Return the [x, y] coordinate for the center point of the cell that contains the specified text.  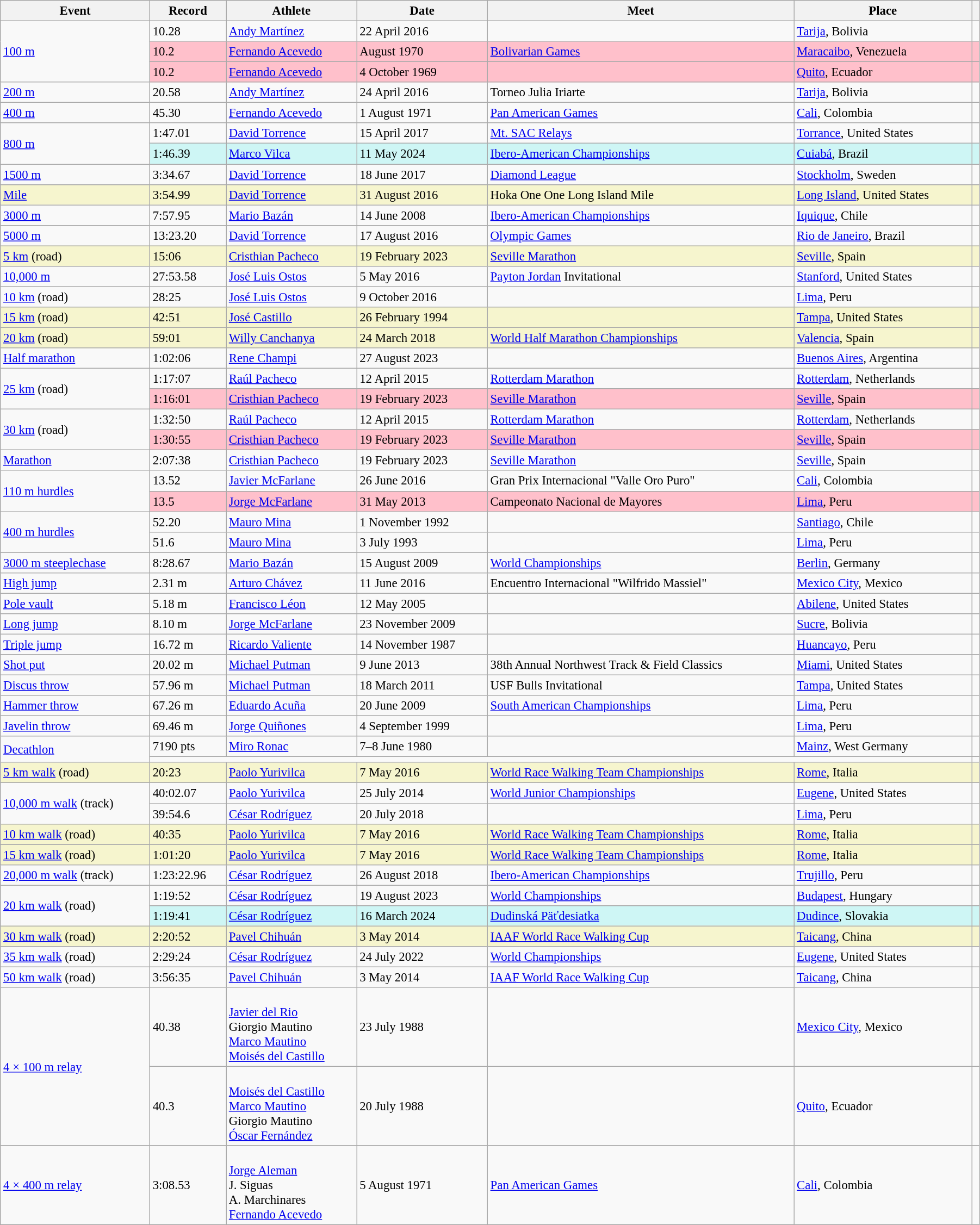
10 km (road) [75, 297]
25 km (road) [75, 389]
1:17:07 [188, 379]
Miro Ronac [291, 747]
Budapest, Hungary [883, 896]
August 1970 [422, 52]
24 March 2018 [422, 338]
7–8 June 1980 [422, 747]
3:56:35 [188, 977]
20.58 [188, 92]
39:54.6 [188, 814]
27 August 2023 [422, 358]
Jorge AlemanJ. SiguasA. MarchinaresFernando Acevedo [291, 1185]
8:28.67 [188, 563]
40:02.07 [188, 793]
Hammer throw [75, 706]
30 km walk (road) [75, 936]
3 July 1993 [422, 542]
Javier del RioGiorgio MautinoMarco MautinoMoisés del Castillo [291, 1027]
Date [422, 11]
11 May 2024 [422, 154]
Encuentro Internacional "Wilfrido Massiel" [641, 583]
Discus throw [75, 686]
57.96 m [188, 686]
13:23.20 [188, 235]
31 May 2013 [422, 501]
1:02:06 [188, 358]
Rio de Janeiro, Brazil [883, 235]
Long jump [75, 624]
Buenos Aires, Argentina [883, 358]
Maracaibo, Venezuela [883, 52]
Dudince, Slovakia [883, 916]
15 April 2017 [422, 133]
1:16:01 [188, 399]
52.20 [188, 522]
51.6 [188, 542]
Javier McFarlane [291, 481]
Meet [641, 11]
Shot put [75, 665]
Campeonato Nacional de Mayores [641, 501]
Marathon [75, 461]
20 km (road) [75, 338]
Torrance, United States [883, 133]
Valencia, Spain [883, 338]
Ricardo Valiente [291, 644]
5 August 1971 [422, 1185]
24 July 2022 [422, 957]
Mile [75, 195]
23 November 2009 [422, 624]
Olympic Games [641, 235]
Stockholm, Sweden [883, 175]
Pole vault [75, 604]
12 May 2005 [422, 604]
High jump [75, 583]
40:35 [188, 834]
19 August 2023 [422, 896]
1:32:50 [188, 420]
World Half Marathon Championships [641, 338]
Stanford, United States [883, 277]
20 km walk (road) [75, 906]
Mainz, West Germany [883, 747]
400 m hurdles [75, 532]
Moisés del CastilloMarco MautinoGiorgio MautinoÓscar Fernández [291, 1106]
2:20:52 [188, 936]
Sucre, Bolivia [883, 624]
Willy Canchanya [291, 338]
Marco Vilca [291, 154]
67.26 m [188, 706]
20,000 m walk (track) [75, 875]
Bolivarian Games [641, 52]
Athlete [291, 11]
Berlin, Germany [883, 563]
1 November 1992 [422, 522]
9 June 2013 [422, 665]
Arturo Chávez [291, 583]
South American Championships [641, 706]
13.5 [188, 501]
23 July 1988 [422, 1027]
Eduardo Acuña [291, 706]
45.30 [188, 113]
Mt. SAC Relays [641, 133]
7:57.95 [188, 215]
4 September 1999 [422, 726]
Decathlon [75, 749]
Event [75, 11]
26 February 1994 [422, 318]
3:34.67 [188, 175]
5 km (road) [75, 256]
800 m [75, 144]
14 November 1987 [422, 644]
Miami, United States [883, 665]
Record [188, 11]
31 August 2016 [422, 195]
15 km walk (road) [75, 855]
100 m [75, 52]
110 m hurdles [75, 492]
20 July 1988 [422, 1106]
Long Island, United States [883, 195]
59:01 [188, 338]
30 km (road) [75, 430]
8.10 m [188, 624]
10.28 [188, 32]
26 August 2018 [422, 875]
20 June 2009 [422, 706]
2.31 m [188, 583]
Hoka One One Long Island Mile [641, 195]
38th Annual Northwest Track & Field Classics [641, 665]
Santiago, Chile [883, 522]
15 August 2009 [422, 563]
3000 m steeplechase [75, 563]
1:01:20 [188, 855]
25 July 2014 [422, 793]
1:19:52 [188, 896]
18 March 2011 [422, 686]
5.18 m [188, 604]
3:08.53 [188, 1185]
3:54.99 [188, 195]
16 March 2024 [422, 916]
400 m [75, 113]
1:30:55 [188, 440]
7190 pts [188, 747]
27:53.58 [188, 277]
Huancayo, Peru [883, 644]
26 June 2016 [422, 481]
Torneo Julia Iriarte [641, 92]
13.52 [188, 481]
22 April 2016 [422, 32]
20.02 m [188, 665]
10 km walk (road) [75, 834]
USF Bulls Invitational [641, 686]
15:06 [188, 256]
1:19:41 [188, 916]
4 October 1969 [422, 72]
Cuiabá, Brazil [883, 154]
1:46.39 [188, 154]
José Castillo [291, 318]
11 June 2016 [422, 583]
14 June 2008 [422, 215]
Place [883, 11]
1 August 1971 [422, 113]
24 April 2016 [422, 92]
9 October 2016 [422, 297]
5 May 2016 [422, 277]
World Junior Championships [641, 793]
Dudinská Päťdesiatka [641, 916]
200 m [75, 92]
15 km (road) [75, 318]
Gran Prix Internacional "Valle Oro Puro" [641, 481]
Half marathon [75, 358]
5000 m [75, 235]
Abilene, United States [883, 604]
40.3 [188, 1106]
4 × 400 m relay [75, 1185]
Javelin throw [75, 726]
Trujillo, Peru [883, 875]
42:51 [188, 318]
Triple jump [75, 644]
Diamond League [641, 175]
18 June 2017 [422, 175]
10,000 m walk (track) [75, 804]
2:29:24 [188, 957]
1:23:22.96 [188, 875]
69.46 m [188, 726]
Francisco Léon [291, 604]
35 km walk (road) [75, 957]
Jorge Quiñones [291, 726]
2:07:38 [188, 461]
10,000 m [75, 277]
28:25 [188, 297]
Rene Champi [291, 358]
50 km walk (road) [75, 977]
1500 m [75, 175]
40.38 [188, 1027]
5 km walk (road) [75, 773]
16.72 m [188, 644]
3000 m [75, 215]
20:23 [188, 773]
17 August 2016 [422, 235]
4 × 100 m relay [75, 1067]
1:47.01 [188, 133]
20 July 2018 [422, 814]
Payton Jordan Invitational [641, 277]
Iquique, Chile [883, 215]
